Search for the cell housing the specified text and yield its [x, y] center coordinate. 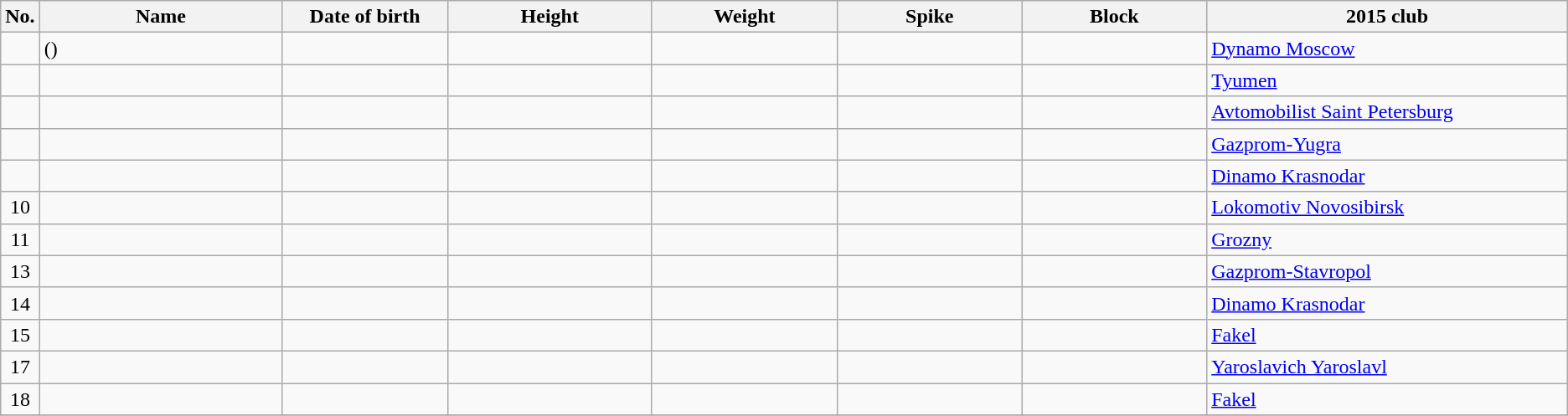
17 [20, 367]
Tyumen [1387, 80]
11 [20, 239]
18 [20, 399]
Dynamo Moscow [1387, 49]
Name [161, 17]
13 [20, 271]
Spike [930, 17]
Weight [744, 17]
Height [549, 17]
No. [20, 17]
10 [20, 208]
() [161, 49]
14 [20, 303]
2015 club [1387, 17]
Block [1114, 17]
15 [20, 335]
Grozny [1387, 239]
Gazprom-Yugra [1387, 144]
Yaroslavich Yaroslavl [1387, 367]
Lokomotiv Novosibirsk [1387, 208]
Gazprom-Stavropol [1387, 271]
Avtomobilist Saint Petersburg [1387, 112]
Date of birth [365, 17]
